Pinpoint the cell where the given text exists, returning its [x, y] midpoint coordinate. 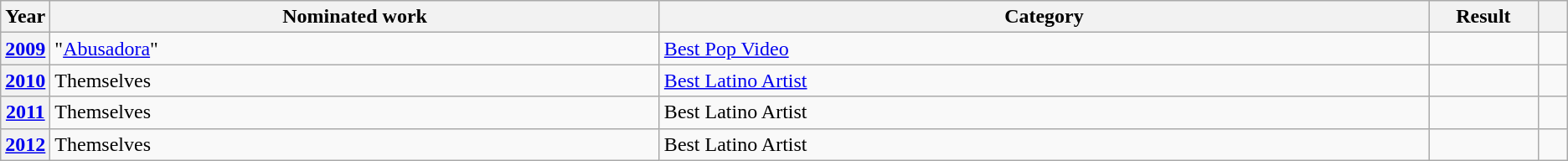
Result [1484, 17]
Category [1044, 17]
Best Pop Video [1044, 49]
2011 [25, 112]
Nominated work [355, 17]
Year [25, 17]
2010 [25, 80]
2012 [25, 144]
2009 [25, 49]
"Abusadora" [355, 49]
